Identify which cell holds the provided text, then report its (X, Y) central coordinate. 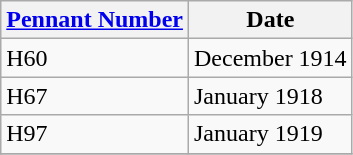
H97 (95, 134)
December 1914 (270, 58)
January 1919 (270, 134)
Date (270, 20)
H67 (95, 96)
H60 (95, 58)
Pennant Number (95, 20)
January 1918 (270, 96)
